Provide the (X, Y) coordinate of the cell's center where the given text is located.  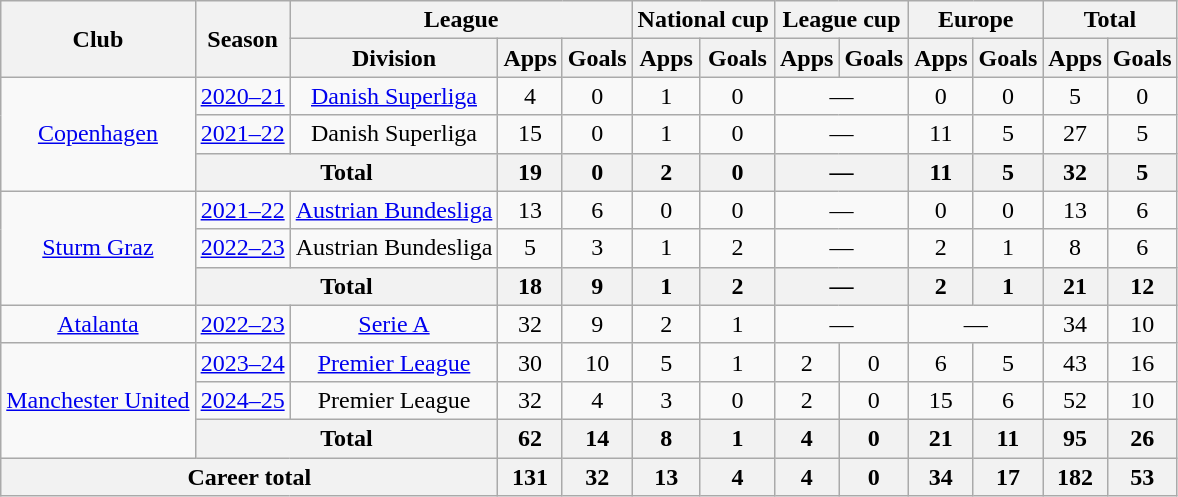
17 (1008, 477)
16 (1142, 362)
12 (1142, 286)
131 (530, 477)
Division (394, 58)
Serie A (394, 324)
Copenhagen (98, 134)
182 (1075, 477)
Atalanta (98, 324)
19 (530, 172)
30 (530, 362)
62 (530, 438)
Season (242, 39)
95 (1075, 438)
Club (98, 39)
27 (1075, 134)
Sturm Graz (98, 248)
League (461, 20)
National cup (703, 20)
2020–21 (242, 96)
Career total (250, 477)
2024–25 (242, 400)
Manchester United (98, 400)
18 (530, 286)
53 (1142, 477)
2023–24 (242, 362)
League cup (841, 20)
43 (1075, 362)
26 (1142, 438)
14 (597, 438)
52 (1075, 400)
Europe (976, 20)
